Capture the cell that displays the provided text and extract its [x, y] central coordinate. 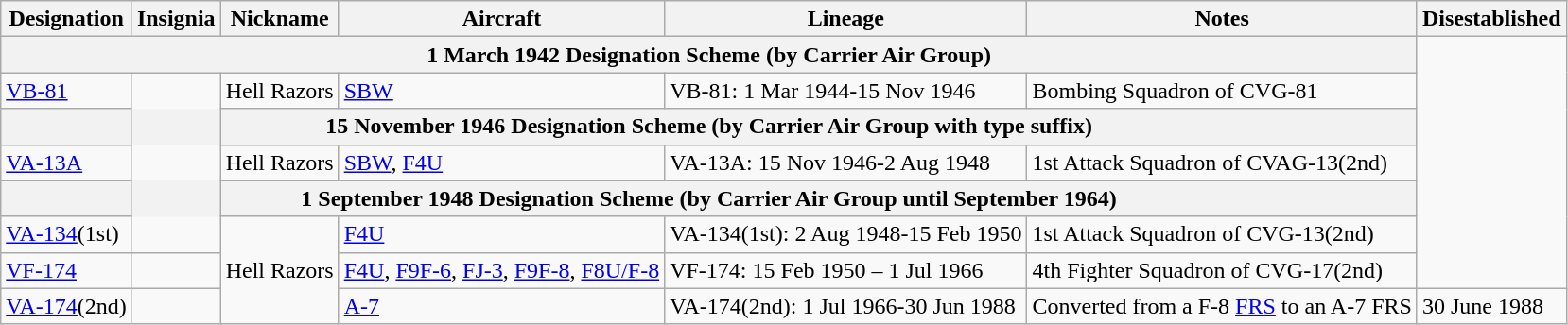
SBW, F4U [501, 162]
Disestablished [1491, 19]
15 November 1946 Designation Scheme (by Carrier Air Group with type suffix) [709, 127]
VF-174 [66, 270]
VA-174(2nd): 1 Jul 1966-30 Jun 1988 [845, 306]
VA-134(1st) [66, 234]
Nickname [280, 19]
VB-81: 1 Mar 1944-15 Nov 1946 [845, 91]
VA-13A: 15 Nov 1946-2 Aug 1948 [845, 162]
F4U, F9F-6, FJ-3, F9F-8, F8U/F-8 [501, 270]
VA-13A [66, 162]
1st Attack Squadron of CVG-13(2nd) [1222, 234]
SBW [501, 91]
VA-174(2nd) [66, 306]
Designation [66, 19]
4th Fighter Squadron of CVG-17(2nd) [1222, 270]
Converted from a F-8 FRS to an A-7 FRS [1222, 306]
F4U [501, 234]
30 June 1988 [1491, 306]
VB-81 [66, 91]
Lineage [845, 19]
1 March 1942 Designation Scheme (by Carrier Air Group) [709, 55]
1 September 1948 Designation Scheme (by Carrier Air Group until September 1964) [709, 198]
Insignia [176, 19]
1st Attack Squadron of CVAG-13(2nd) [1222, 162]
Notes [1222, 19]
VF-174: 15 Feb 1950 – 1 Jul 1966 [845, 270]
VA-134(1st): 2 Aug 1948-15 Feb 1950 [845, 234]
Aircraft [501, 19]
A-7 [501, 306]
Bombing Squadron of CVG-81 [1222, 91]
